Output the [x, y] coordinate of the center of the cell containing the given text.  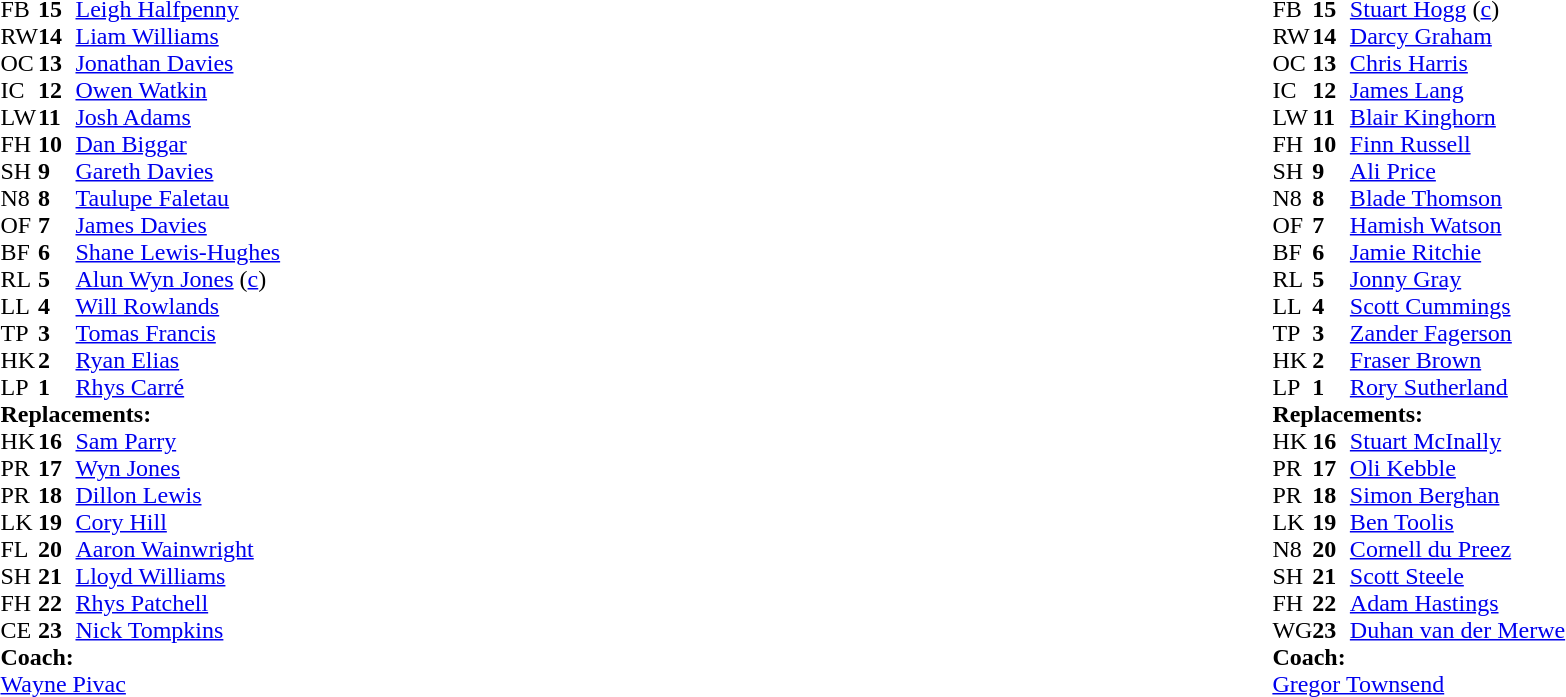
Blair Kinghorn [1458, 118]
Rhys Patchell [178, 604]
Shane Lewis-Hughes [178, 252]
Jonny Gray [1458, 280]
Hamish Watson [1458, 226]
Cory Hill [178, 522]
Jonathan Davies [178, 64]
Sam Parry [178, 442]
Lloyd Williams [178, 576]
Rhys Carré [178, 388]
Tomas Francis [178, 334]
Ben Toolis [1458, 522]
James Davies [178, 226]
Cornell du Preez [1458, 550]
Oli Kebble [1458, 468]
Dillon Lewis [178, 496]
Josh Adams [178, 118]
Wayne Pivac [140, 684]
Wyn Jones [178, 468]
Scott Steele [1458, 576]
Gareth Davies [178, 172]
James Lang [1458, 90]
Fraser Brown [1458, 360]
Darcy Graham [1458, 36]
Alun Wyn Jones (c) [178, 280]
CE [19, 630]
Jamie Ritchie [1458, 252]
Blade Thomson [1458, 198]
Liam Williams [178, 36]
FL [19, 550]
Will Rowlands [178, 306]
Aaron Wainwright [178, 550]
Zander Fagerson [1458, 334]
Ali Price [1458, 172]
Rory Sutherland [1458, 388]
WG [1292, 630]
Duhan van der Merwe [1458, 630]
Stuart McInally [1458, 442]
Owen Watkin [178, 90]
Scott Cummings [1458, 306]
Adam Hastings [1458, 604]
Nick Tompkins [178, 630]
Finn Russell [1458, 144]
Gregor Townsend [1418, 684]
Simon Berghan [1458, 496]
Chris Harris [1458, 64]
Dan Biggar [178, 144]
Ryan Elias [178, 360]
Taulupe Faletau [178, 198]
